Search for the cell housing the specified text and yield its [X, Y] center coordinate. 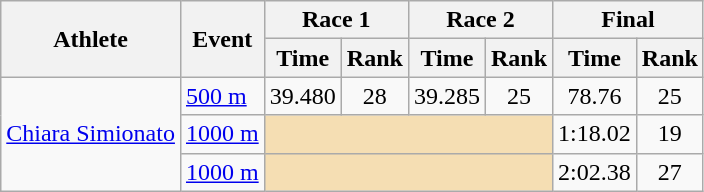
28 [374, 96]
1:18.02 [595, 134]
500 m [222, 96]
Race 2 [480, 20]
39.480 [302, 96]
Final [628, 20]
Chiara Simionato [91, 134]
27 [670, 172]
78.76 [595, 96]
39.285 [446, 96]
Race 1 [336, 20]
19 [670, 134]
Event [222, 39]
2:02.38 [595, 172]
Athlete [91, 39]
